From the cell containing the given text, extract its center point as (x, y) coordinate. 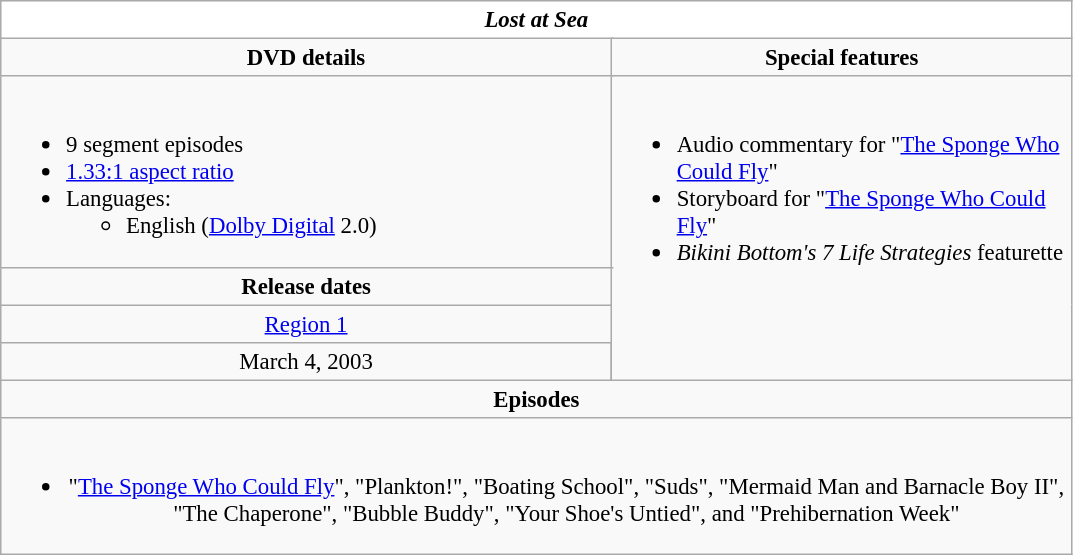
March 4, 2003 (306, 361)
Episodes (536, 399)
9 segment episodes1.33:1 aspect ratioLanguages:English (Dolby Digital 2.0) (306, 172)
DVD details (306, 58)
Audio commentary for "The Sponge Who Could Fly"Storyboard for "The Sponge Who Could Fly"Bikini Bottom's 7 Life Strategies featurette (842, 228)
Lost at Sea (536, 20)
Special features (842, 58)
Release dates (306, 286)
Region 1 (306, 324)
